Detect which cell encompasses the target text, then output its (X, Y) center coordinate. 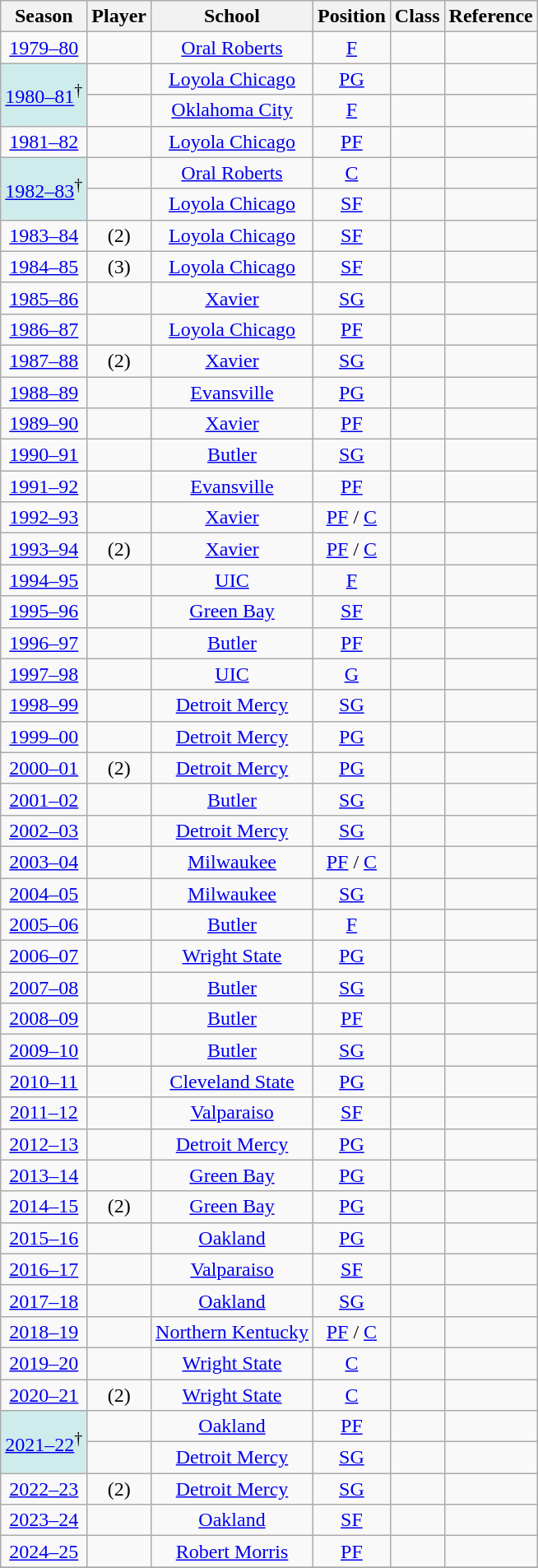
Cleveland State (232, 1082)
School (232, 16)
Class (417, 16)
2012–13 (44, 1144)
1982–83† (44, 188)
1995–96 (44, 612)
1981–82 (44, 142)
2015–16 (44, 1238)
2004–05 (44, 893)
2014–15 (44, 1207)
Player (119, 16)
2009–10 (44, 1050)
2007–08 (44, 988)
1983–84 (44, 235)
2008–09 (44, 1019)
2019–20 (44, 1363)
(3) (119, 267)
1996–97 (44, 643)
2005–06 (44, 925)
1994–95 (44, 580)
Position (352, 16)
2001–02 (44, 799)
2016–17 (44, 1269)
1985–86 (44, 298)
2011–12 (44, 1113)
1989–90 (44, 424)
1980–81† (44, 95)
2010–11 (44, 1082)
2003–04 (44, 862)
2002–03 (44, 831)
G (352, 674)
1986–87 (44, 329)
1993–94 (44, 549)
1984–85 (44, 267)
2024–25 (44, 1552)
1991–92 (44, 486)
1998–99 (44, 705)
1997–98 (44, 674)
2018–19 (44, 1332)
1979–80 (44, 48)
1990–91 (44, 455)
1987–88 (44, 361)
1988–89 (44, 393)
Oklahoma City (232, 110)
Northern Kentucky (232, 1332)
1992–93 (44, 518)
2020–21 (44, 1395)
Robert Morris (232, 1552)
2017–18 (44, 1300)
2021–22† (44, 1442)
2000–01 (44, 768)
2023–24 (44, 1520)
Reference (490, 16)
2013–14 (44, 1175)
2006–07 (44, 956)
1999–00 (44, 737)
Season (44, 16)
2022–23 (44, 1489)
